Determine the [x, y] coordinate at the center of the cell enclosing the given text.  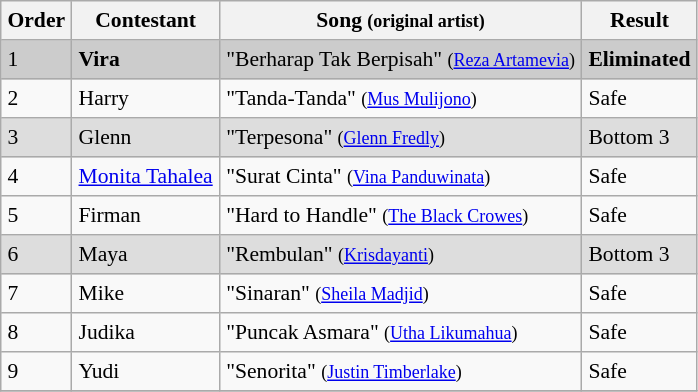
Result [640, 20]
8 [36, 332]
"Hard to Handle" (The Black Crowes) [400, 216]
6 [36, 254]
"Berharap Tak Berpisah" (Reza Artamevia) [400, 60]
"Puncak Asmara" (Utha Likumahua) [400, 332]
9 [36, 372]
Eliminated [640, 60]
Maya [146, 254]
"Rembulan" (Krisdayanti) [400, 254]
Yudi [146, 372]
4 [36, 176]
Vira [146, 60]
Judika [146, 332]
"Sinaran" (Sheila Madjid) [400, 294]
Glenn [146, 138]
7 [36, 294]
"Surat Cinta" (Vina Panduwinata) [400, 176]
Monita Tahalea [146, 176]
"Tanda-Tanda" (Mus Mulijono) [400, 98]
Firman [146, 216]
2 [36, 98]
1 [36, 60]
Contestant [146, 20]
5 [36, 216]
"Terpesona" (Glenn Fredly) [400, 138]
"Senorita" (Justin Timberlake) [400, 372]
Order [36, 20]
Harry [146, 98]
Mike [146, 294]
Song (original artist) [400, 20]
3 [36, 138]
